Locate the cell with the specified text and output its [X, Y] center coordinate. 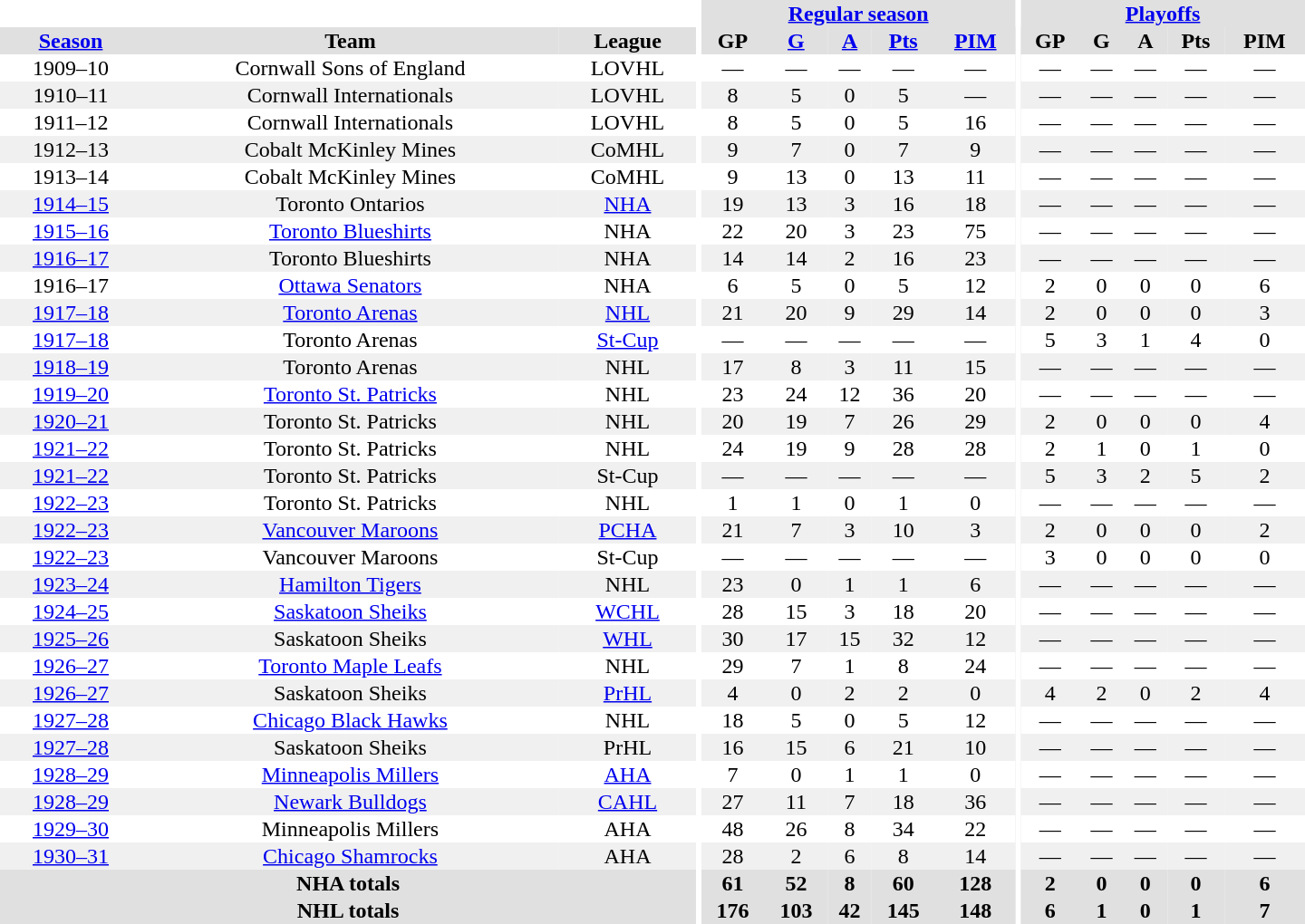
NHL totals [348, 910]
1909–10 [71, 68]
League [627, 41]
WCHL [627, 611]
1919–20 [71, 394]
Regular season [857, 14]
1925–26 [71, 639]
1920–21 [71, 421]
Ottawa Senators [350, 285]
148 [975, 910]
WHL [627, 639]
Playoffs [1163, 14]
32 [904, 639]
52 [796, 883]
PCHA [627, 530]
NHA totals [348, 883]
Toronto Maple Leafs [350, 666]
34 [904, 829]
128 [975, 883]
145 [904, 910]
1910–11 [71, 95]
Chicago Shamrocks [350, 856]
1915–16 [71, 231]
1912–13 [71, 149]
1911–12 [71, 122]
Toronto Ontarios [350, 204]
1924–25 [71, 611]
Hamilton Tigers [350, 584]
1918–19 [71, 367]
61 [732, 883]
30 [732, 639]
27 [732, 802]
Cornwall Sons of England [350, 68]
1929–30 [71, 829]
Team [350, 41]
48 [732, 829]
103 [796, 910]
CAHL [627, 802]
75 [975, 231]
176 [732, 910]
60 [904, 883]
1913–14 [71, 177]
1923–24 [71, 584]
42 [849, 910]
1914–15 [71, 204]
Season [71, 41]
Newark Bulldogs [350, 802]
1930–31 [71, 856]
Chicago Black Hawks [350, 720]
